Determine the (X, Y) coordinate at the center of the cell enclosing the given text.  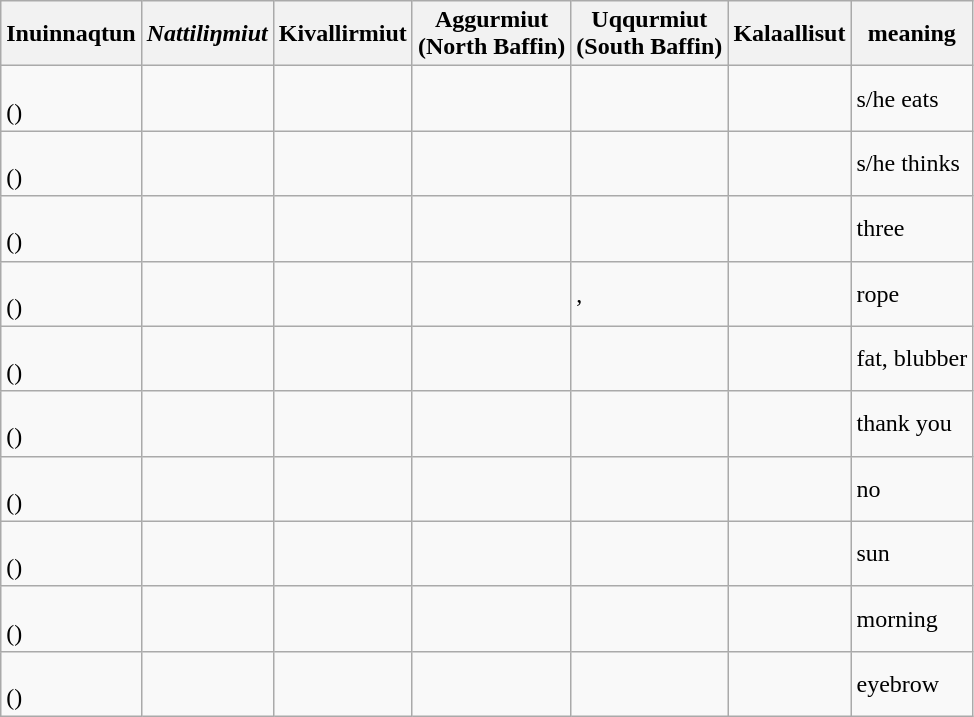
meaning (912, 34)
fat, blubber (912, 358)
morning (912, 618)
eyebrow (912, 684)
s/he eats (912, 98)
thank you (912, 424)
rope (912, 294)
Nattiliŋmiut (207, 34)
Kalaallisut (790, 34)
Aggurmiut (North Baffin) (491, 34)
no (912, 488)
three (912, 228)
Uqqurmiut (South Baffin) (650, 34)
sun (912, 554)
Inuinnaqtun (72, 34)
Kivallirmiut (342, 34)
, (650, 294)
s/he thinks (912, 164)
